Search for the cell housing the specified text and yield its (x, y) center coordinate. 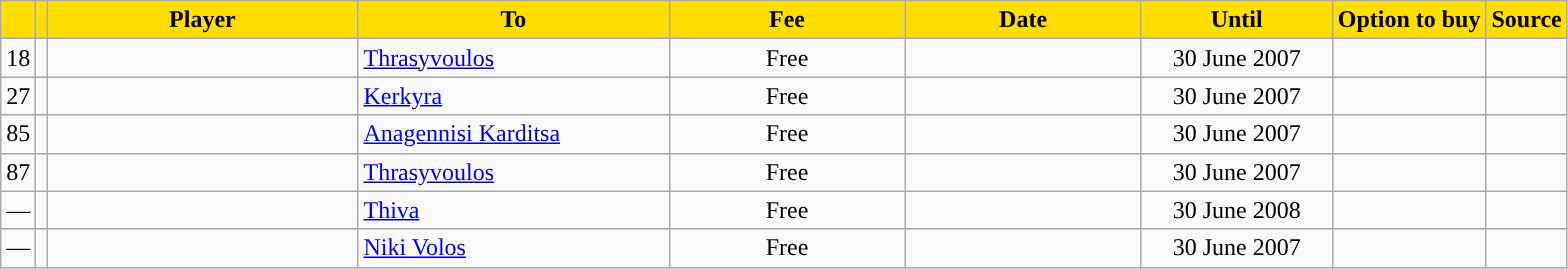
Option to buy (1409, 20)
Date (1023, 20)
Niki Volos (514, 248)
85 (18, 134)
18 (18, 58)
Anagennisi Karditsa (514, 134)
To (514, 20)
Source (1526, 20)
Fee (787, 20)
87 (18, 172)
Kerkyra (514, 96)
Until (1236, 20)
30 June 2008 (1236, 210)
27 (18, 96)
Player (202, 20)
Thiva (514, 210)
